Locate the cell with the specified text and output its [x, y] center coordinate. 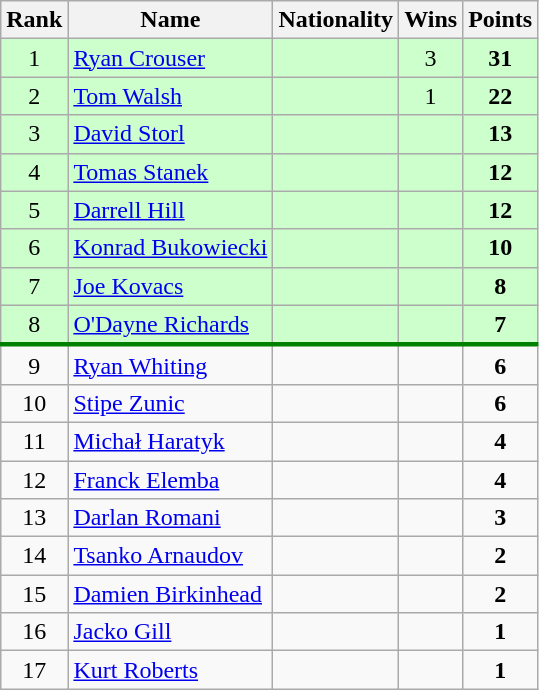
Darrell Hill [170, 210]
Jacko Gill [170, 632]
22 [500, 96]
Konrad Bukowiecki [170, 248]
Tomas Stanek [170, 172]
Ryan Crouser [170, 58]
Tom Walsh [170, 96]
Darlan Romani [170, 518]
O'Dayne Richards [170, 325]
11 [34, 441]
Stipe Zunic [170, 403]
17 [34, 670]
15 [34, 594]
14 [34, 556]
Rank [34, 20]
Damien Birkinhead [170, 594]
David Storl [170, 134]
Points [500, 20]
Tsanko Arnaudov [170, 556]
Wins [431, 20]
Name [170, 20]
5 [34, 210]
31 [500, 58]
Franck Elemba [170, 479]
Ryan Whiting [170, 365]
16 [34, 632]
9 [34, 365]
Michał Haratyk [170, 441]
Nationality [336, 20]
Joe Kovacs [170, 286]
Kurt Roberts [170, 670]
